Return (X, Y) of the center of cell containing provided text 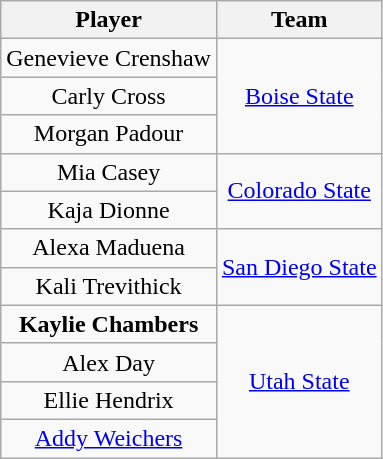
Boise State (299, 96)
Genevieve Crenshaw (109, 58)
Alexa Maduena (109, 248)
Kaja Dionne (109, 210)
Colorado State (299, 191)
Carly Cross (109, 96)
Ellie Hendrix (109, 400)
San Diego State (299, 267)
Player (109, 20)
Mia Casey (109, 172)
Addy Weichers (109, 438)
Alex Day (109, 362)
Utah State (299, 381)
Morgan Padour (109, 134)
Kaylie Chambers (109, 324)
Team (299, 20)
Kali Trevithick (109, 286)
